Locate the cell with the specified text and output its (X, Y) center coordinate. 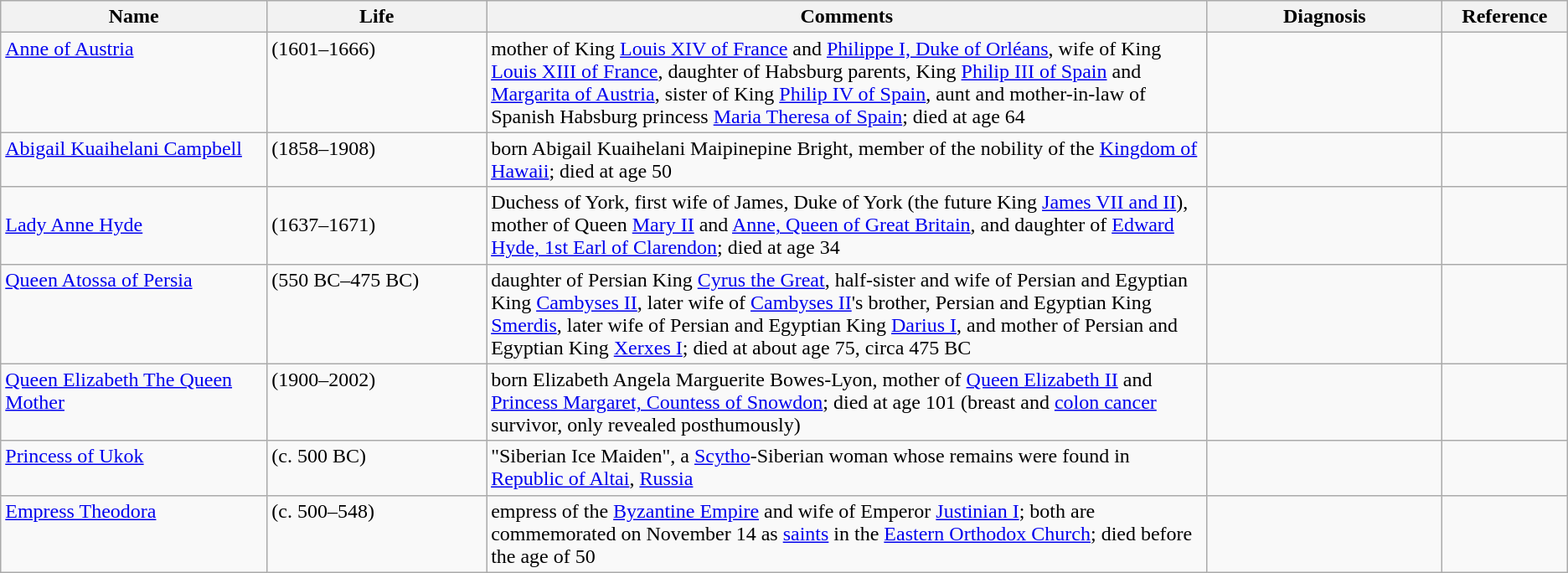
(1858–1908) (377, 159)
Empress Theodora (134, 534)
(1601–1666) (377, 82)
Queen Elizabeth The Queen Mother (134, 402)
Reference (1505, 17)
"Siberian Ice Maiden", a Scytho-Siberian woman whose remains were found in Republic of Altai, Russia (847, 467)
Diagnosis (1325, 17)
(c. 500 BC) (377, 467)
Comments (847, 17)
Anne of Austria (134, 82)
Name (134, 17)
(c. 500–548) (377, 534)
born Abigail Kuaihelani Maipinepine Bright, member of the nobility of the Kingdom of Hawaii; died at age 50 (847, 159)
Lady Anne Hyde (134, 225)
(1637–1671) (377, 225)
(1900–2002) (377, 402)
Queen Atossa of Persia (134, 313)
(550 BC–475 BC) (377, 313)
Princess of Ukok (134, 467)
Abigail Kuaihelani Campbell (134, 159)
Life (377, 17)
